Provide the (x, y) coordinate of the cell's center where the given text is located.  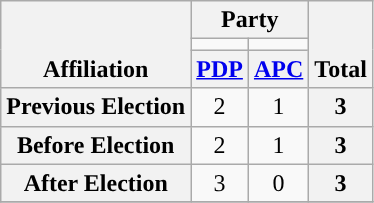
0 (278, 183)
PDP (220, 69)
APC (278, 69)
Before Election (96, 145)
Party (250, 20)
Previous Election (96, 107)
After Election (96, 183)
Affiliation (96, 44)
Total (341, 44)
